Search for the cell housing the specified text and yield its [X, Y] center coordinate. 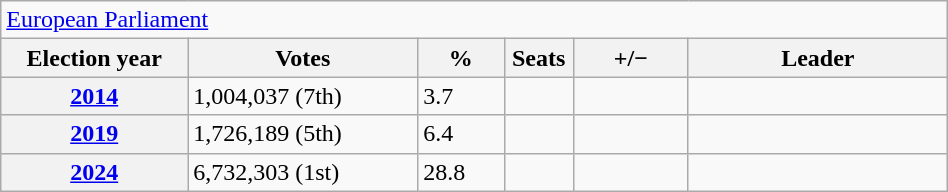
European Parliament [474, 20]
Leader [818, 58]
2024 [94, 172]
6.4 [461, 134]
Election year [94, 58]
Seats [538, 58]
+/− [630, 58]
% [461, 58]
Votes [303, 58]
1,726,189 (5th) [303, 134]
6,732,303 (1st) [303, 172]
2019 [94, 134]
2014 [94, 96]
3.7 [461, 96]
28.8 [461, 172]
1,004,037 (7th) [303, 96]
